For the text-containing cell, return its midpoint in (X, Y) coordinate format. 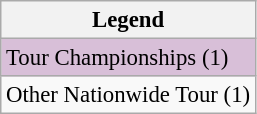
Tour Championships (1) (128, 58)
Legend (128, 20)
Other Nationwide Tour (1) (128, 95)
